Scan for the cell matching the given text and deliver its (x, y) coordinate at center. 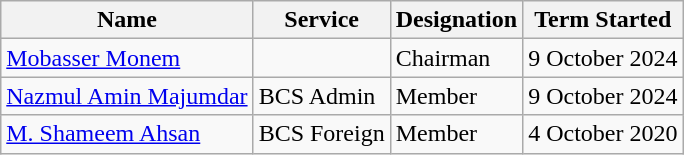
Name (127, 20)
4 October 2020 (603, 134)
Term Started (603, 20)
Designation (456, 20)
M. Shameem Ahsan (127, 134)
BCS Admin (322, 96)
BCS Foreign (322, 134)
Mobasser Monem (127, 58)
Service (322, 20)
Chairman (456, 58)
Nazmul Amin Majumdar (127, 96)
